Detect which cell encompasses the target text, then output its (X, Y) center coordinate. 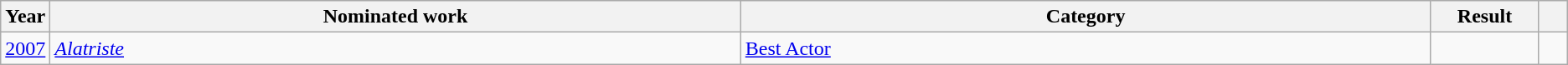
Best Actor (1086, 48)
Nominated work (395, 17)
2007 (25, 48)
Alatriste (395, 48)
Result (1484, 17)
Year (25, 17)
Category (1086, 17)
